Scan for the cell matching the given text and deliver its (x, y) coordinate at center. 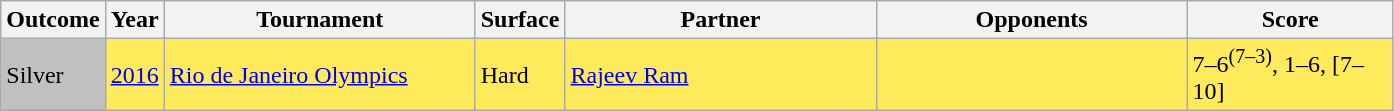
2016 (134, 75)
Opponents (1032, 20)
Silver (53, 75)
7–6(7–3), 1–6, [7–10] (1290, 75)
Surface (520, 20)
Tournament (320, 20)
Year (134, 20)
Rajeev Ram (720, 75)
Score (1290, 20)
Outcome (53, 20)
Rio de Janeiro Olympics (320, 75)
Hard (520, 75)
Partner (720, 20)
